For the text-containing cell, return its midpoint in (x, y) coordinate format. 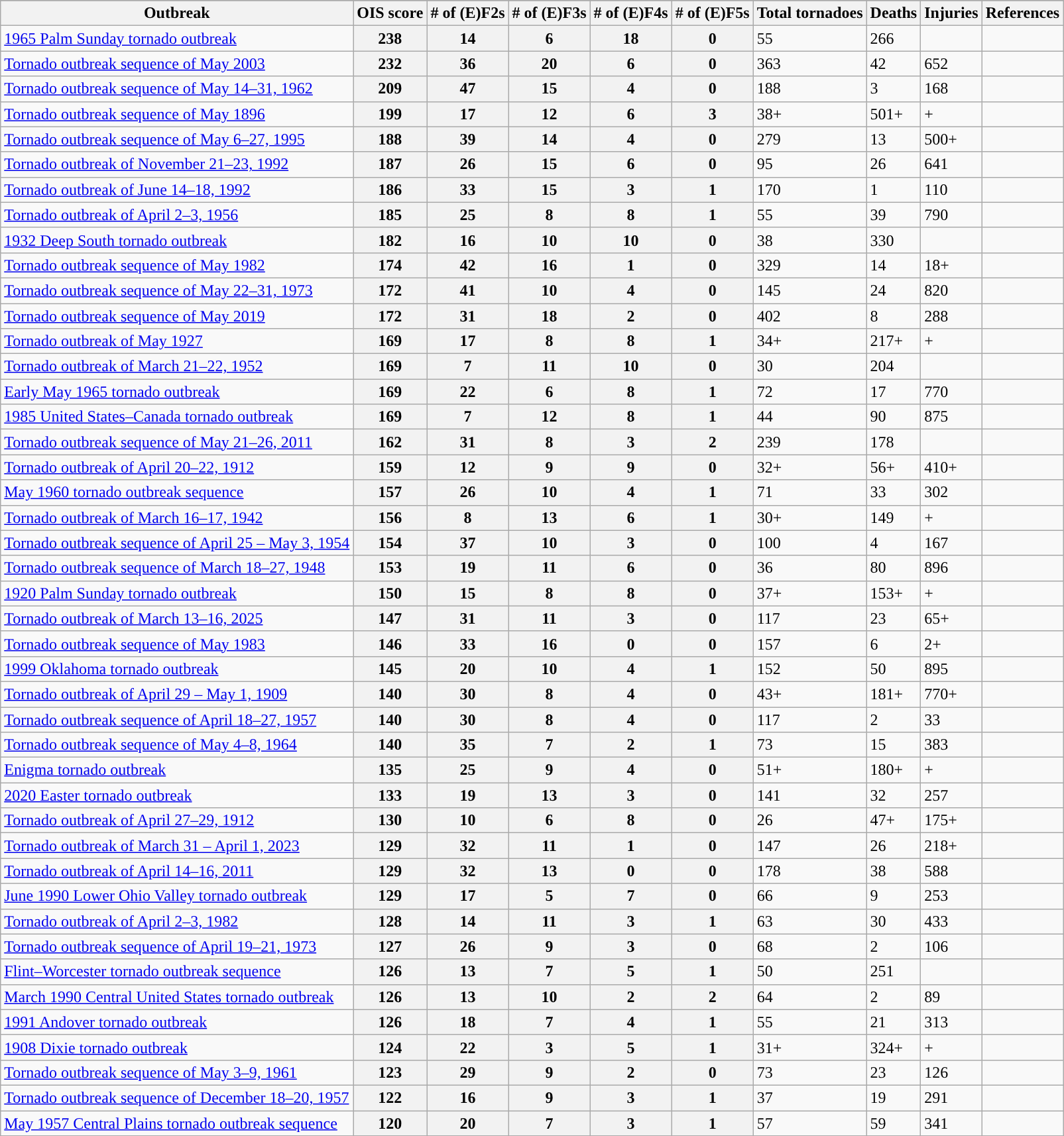
59 (894, 1123)
232 (390, 64)
Tornado outbreak sequence of April 25 – May 3, 1954 (177, 543)
501+ (894, 114)
Tornado outbreak sequence of May 3–9, 1961 (177, 1072)
Tornado outbreak of November 21–23, 1992 (177, 164)
402 (810, 316)
313 (951, 1022)
Tornado outbreak sequence of December 18–20, 1957 (177, 1098)
Tornado outbreak of April 29 – May 1, 1909 (177, 694)
156 (390, 518)
41 (468, 290)
43+ (810, 694)
Tornado outbreak of March 16–17, 1942 (177, 518)
168 (951, 89)
181+ (894, 694)
410+ (951, 467)
153 (390, 568)
123 (390, 1072)
Early May 1965 tornado outbreak (177, 392)
162 (390, 442)
133 (390, 795)
Deaths (894, 13)
204 (894, 367)
Tornado outbreak sequence of May 22–31, 1973 (177, 290)
253 (951, 896)
130 (390, 821)
Tornado outbreak sequence of May 1983 (177, 644)
Tornado outbreak sequence of May 1982 (177, 265)
Tornado outbreak sequence of May 2003 (177, 64)
341 (951, 1123)
1999 Oklahoma tornado outbreak (177, 669)
1920 Palm Sunday tornado outbreak (177, 593)
63 (810, 921)
64 (810, 997)
Tornado outbreak sequence of May 6–27, 1995 (177, 139)
199 (390, 114)
122 (390, 1098)
34+ (810, 341)
770 (951, 392)
383 (951, 745)
Tornado outbreak of May 1927 (177, 341)
June 1990 Lower Ohio Valley tornado outbreak (177, 896)
32+ (810, 467)
66 (810, 896)
180+ (894, 770)
209 (390, 89)
895 (951, 669)
770+ (951, 694)
124 (390, 1047)
652 (951, 64)
153+ (894, 593)
# of (E)F5s (712, 13)
500+ (951, 139)
167 (951, 543)
47 (468, 89)
302 (951, 492)
35 (468, 745)
30+ (810, 518)
# of (E)F2s (468, 13)
Tornado outbreak of April 27–29, 1912 (177, 821)
Tornado outbreak sequence of May 4–8, 1964 (177, 745)
239 (810, 442)
128 (390, 921)
127 (390, 946)
170 (810, 190)
Tornado outbreak of March 31 – April 1, 2023 (177, 846)
790 (951, 215)
Tornado outbreak sequence of May 21–26, 2011 (177, 442)
72 (810, 392)
May 1957 Central Plains tornado outbreak sequence (177, 1123)
44 (810, 417)
324+ (894, 1047)
Tornado outbreak of April 14–16, 2011 (177, 871)
Tornado outbreak of April 20–22, 1912 (177, 467)
152 (810, 669)
56+ (894, 467)
174 (390, 265)
135 (390, 770)
21 (894, 1022)
Tornado outbreak of June 14–18, 1992 (177, 190)
217+ (894, 341)
154 (390, 543)
Tornado outbreak of March 21–22, 1952 (177, 367)
Tornado outbreak of April 2–3, 1982 (177, 921)
31+ (810, 1047)
51+ (810, 770)
Tornado outbreak sequence of May 14–31, 1962 (177, 89)
Injuries (951, 13)
47+ (894, 821)
106 (951, 946)
330 (894, 240)
68 (810, 946)
433 (951, 921)
896 (951, 568)
65+ (951, 618)
Tornado outbreak sequence of May 1896 (177, 114)
329 (810, 265)
875 (951, 417)
288 (951, 316)
Total tornadoes (810, 13)
1991 Andover tornado outbreak (177, 1022)
71 (810, 492)
May 1960 tornado outbreak sequence (177, 492)
141 (810, 795)
80 (894, 568)
Flint–Worcester tornado outbreak sequence (177, 972)
186 (390, 190)
1908 Dixie tornado outbreak (177, 1047)
291 (951, 1098)
18+ (951, 265)
89 (951, 997)
1932 Deep South tornado outbreak (177, 240)
159 (390, 467)
266 (894, 38)
175+ (951, 821)
218+ (951, 846)
Tornado outbreak sequence of April 18–27, 1957 (177, 719)
90 (894, 417)
2+ (951, 644)
251 (894, 972)
182 (390, 240)
References (1022, 13)
March 1990 Central United States tornado outbreak (177, 997)
Tornado outbreak sequence of March 18–27, 1948 (177, 568)
588 (951, 871)
2020 Easter tornado outbreak (177, 795)
Enigma tornado outbreak (177, 770)
100 (810, 543)
38+ (810, 114)
120 (390, 1123)
279 (810, 139)
1965 Palm Sunday tornado outbreak (177, 38)
Tornado outbreak sequence of April 19–21, 1973 (177, 946)
149 (894, 518)
24 (894, 290)
# of (E)F3s (549, 13)
57 (810, 1123)
29 (468, 1072)
257 (951, 795)
110 (951, 190)
1985 United States–Canada tornado outbreak (177, 417)
187 (390, 164)
363 (810, 64)
# of (E)F4s (631, 13)
Tornado outbreak of April 2–3, 1956 (177, 215)
Tornado outbreak of March 13–16, 2025 (177, 618)
OIS score (390, 13)
820 (951, 290)
238 (390, 38)
146 (390, 644)
Outbreak (177, 13)
37+ (810, 593)
641 (951, 164)
150 (390, 593)
95 (810, 164)
185 (390, 215)
Tornado outbreak sequence of May 2019 (177, 316)
